Return (X, Y) of the center of cell containing provided text 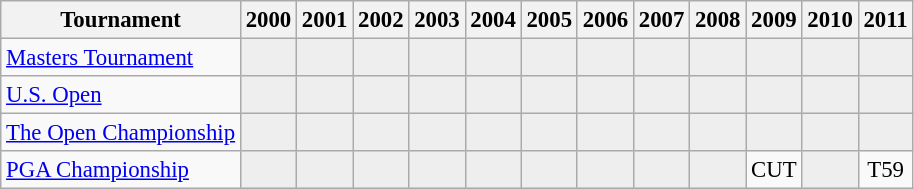
2007 (661, 20)
2009 (774, 20)
The Open Championship (121, 133)
2008 (718, 20)
2011 (886, 20)
T59 (886, 170)
Masters Tournament (121, 58)
PGA Championship (121, 170)
CUT (774, 170)
2006 (605, 20)
2000 (268, 20)
2001 (325, 20)
U.S. Open (121, 95)
2004 (493, 20)
Tournament (121, 20)
2003 (437, 20)
2010 (830, 20)
2005 (549, 20)
2002 (381, 20)
